For the text-containing cell, return its midpoint in [X, Y] coordinate format. 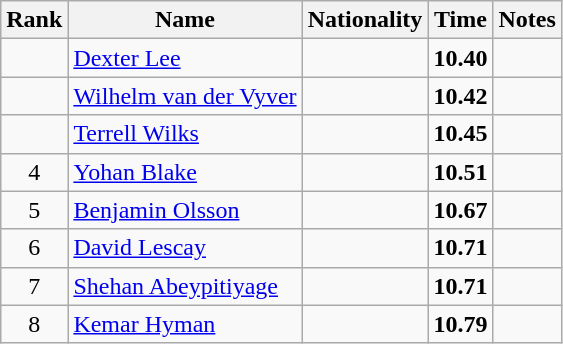
10.79 [460, 324]
Wilhelm van der Vyver [185, 96]
8 [34, 324]
10.67 [460, 210]
Notes [527, 20]
10.45 [460, 134]
10.42 [460, 96]
Kemar Hyman [185, 324]
6 [34, 248]
Rank [34, 20]
5 [34, 210]
10.51 [460, 172]
Dexter Lee [185, 58]
Time [460, 20]
Nationality [365, 20]
10.40 [460, 58]
Terrell Wilks [185, 134]
Yohan Blake [185, 172]
Name [185, 20]
Shehan Abeypitiyage [185, 286]
4 [34, 172]
7 [34, 286]
David Lescay [185, 248]
Benjamin Olsson [185, 210]
